Detect which cell encompasses the target text, then output its [X, Y] center coordinate. 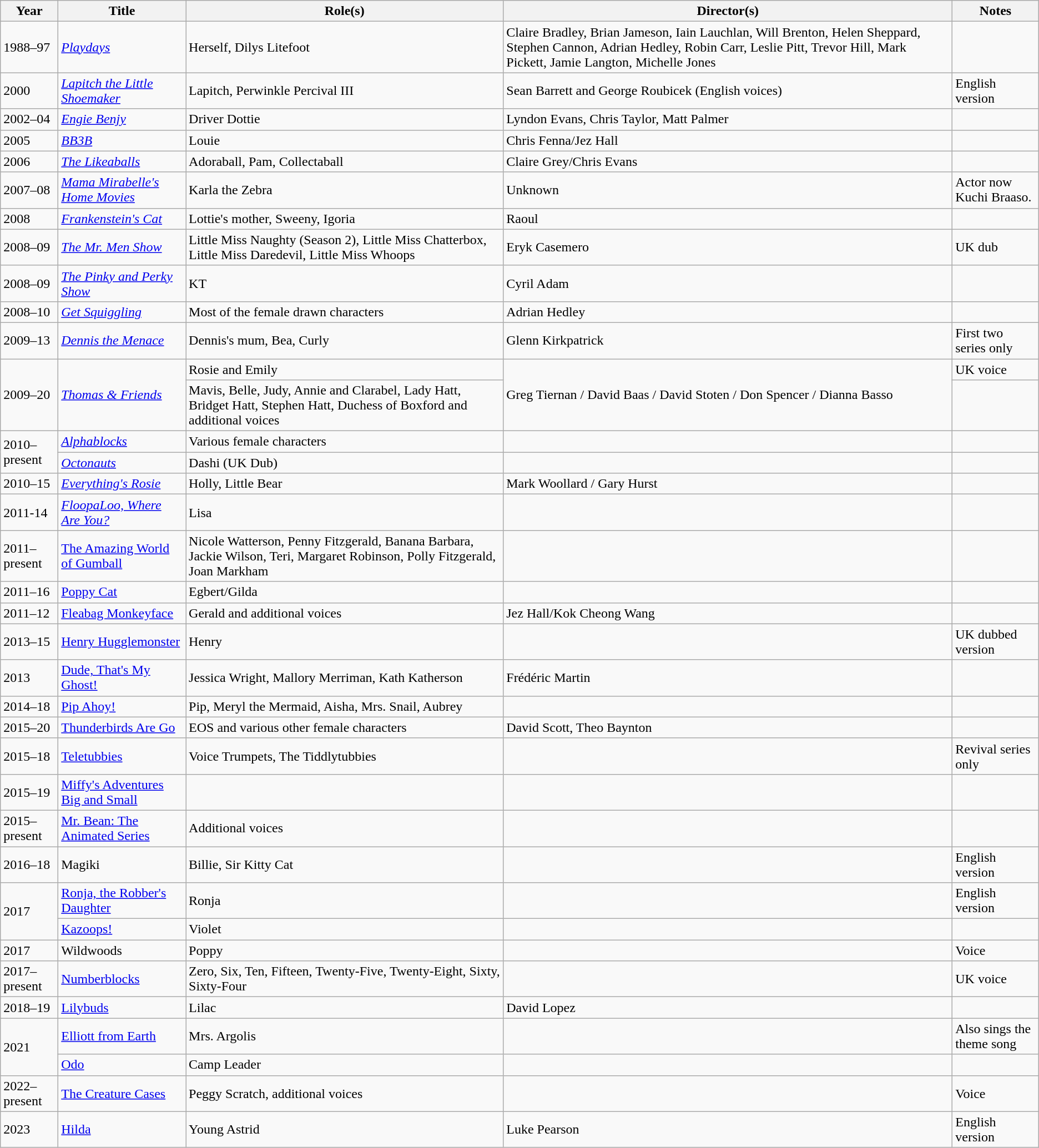
Louie [345, 140]
1988–97 [29, 47]
2013–15 [29, 641]
2023 [29, 1130]
The Likeaballs [122, 161]
Title [122, 11]
David Scott, Theo Baynton [728, 727]
Lyndon Evans, Chris Taylor, Matt Palmer [728, 119]
Lilac [345, 1008]
Kazoops! [122, 929]
2021 [29, 1046]
Fleabag Monkeyface [122, 613]
Little Miss Naughty (Season 2), Little Miss Chatterbox, Little Miss Daredevil, Little Miss Whoops [345, 247]
Egbert/Gilda [345, 592]
Also sings the theme song [996, 1036]
Henry [345, 641]
2011–16 [29, 592]
Camp Leader [345, 1065]
Odo [122, 1065]
Mama Mirabelle's Home Movies [122, 190]
2010–present [29, 452]
Holly, Little Bear [345, 484]
Jez Hall/Kok Cheong Wang [728, 613]
Everything's Rosie [122, 484]
Pip, Meryl the Mermaid, Aisha, Mrs. Snail, Aubrey [345, 706]
2008–10 [29, 312]
EOS and various other female characters [345, 727]
2016–18 [29, 864]
2011–12 [29, 613]
2015–20 [29, 727]
Lapitch the Little Shoemaker [122, 91]
Various female characters [345, 442]
Violet [345, 929]
Lilybuds [122, 1008]
2008 [29, 219]
Frankenstein's Cat [122, 219]
Herself, Dilys Litefoot [345, 47]
Glenn Kirkpatrick [728, 341]
KT [345, 283]
The Creature Cases [122, 1093]
Most of the female drawn characters [345, 312]
2015–19 [29, 792]
Karla the Zebra [345, 190]
Chris Fenna/Jez Hall [728, 140]
Rosie and Emily [345, 369]
Greg Tiernan / David Baas / David Stoten / Don Spencer / Dianna Basso [728, 395]
Octonauts [122, 463]
Zero, Six, Ten, Fifteen, Twenty-Five, Twenty-Eight, Sixty, Sixty-Four [345, 979]
Alphablocks [122, 442]
Billie, Sir Kitty Cat [345, 864]
2000 [29, 91]
Elliott from Earth [122, 1036]
Dashi (UK Dub) [345, 463]
Thomas & Friends [122, 395]
2010–15 [29, 484]
Year [29, 11]
Jessica Wright, Mallory Merriman, Kath Katherson [345, 678]
Director(s) [728, 11]
Nicole Watterson, Penny Fitzgerald, Banana Barbara, Jackie Wilson, Teri, Margaret Robinson, Polly Fitzgerald, Joan Markham [345, 556]
Notes [996, 11]
Magiki [122, 864]
2018–19 [29, 1008]
Poppy Cat [122, 592]
UK dubbed version [996, 641]
2015–present [29, 828]
Poppy [345, 950]
Luke Pearson [728, 1130]
2014–18 [29, 706]
Frédéric Martin [728, 678]
Mrs. Argolis [345, 1036]
FloopaLoo, Where Are You? [122, 513]
2007–08 [29, 190]
Young Astrid [345, 1130]
Additional voices [345, 828]
The Amazing World of Gumball [122, 556]
2006 [29, 161]
Revival series only [996, 756]
Claire Grey/Chris Evans [728, 161]
Get Squiggling [122, 312]
Henry Hugglemonster [122, 641]
Eryk Casemero [728, 247]
The Pinky and Perky Show [122, 283]
David Lopez [728, 1008]
Engie Benjy [122, 119]
Mavis, Belle, Judy, Annie and Clarabel, Lady Hatt, Bridget Hatt, Stephen Hatt, Duchess of Boxford and additional voices [345, 406]
2011–present [29, 556]
2017–present [29, 979]
Playdays [122, 47]
Actor now Kuchi Braaso. [996, 190]
2002–04 [29, 119]
Thunderbirds Are Go [122, 727]
UK dub [996, 247]
Sean Barrett and George Roubicek (English voices) [728, 91]
Miffy's Adventures Big and Small [122, 792]
Dude, That's My Ghost! [122, 678]
2009–20 [29, 395]
Dennis the Menace [122, 341]
2013 [29, 678]
Voice Trumpets, The Tiddlytubbies [345, 756]
Dennis's mum, Bea, Curly [345, 341]
Adrian Hedley [728, 312]
Lottie's mother, Sweeny, Igoria [345, 219]
Wildwoods [122, 950]
2015–18 [29, 756]
Driver Dottie [345, 119]
Ronja, the Robber's Daughter [122, 901]
2005 [29, 140]
Raoul [728, 219]
The Mr. Men Show [122, 247]
Unknown [728, 190]
First two series only [996, 341]
BB3B [122, 140]
Adoraball, Pam, Collectaball [345, 161]
Pip Ahoy! [122, 706]
2022–present [29, 1093]
2009–13 [29, 341]
Hilda [122, 1130]
Cyril Adam [728, 283]
Peggy Scratch, additional voices [345, 1093]
Role(s) [345, 11]
Lisa [345, 513]
Gerald and additional voices [345, 613]
Ronja [345, 901]
Lapitch, Perwinkle Percival III [345, 91]
2011-14 [29, 513]
Mark Woollard / Gary Hurst [728, 484]
Teletubbies [122, 756]
Numberblocks [122, 979]
Mr. Bean: The Animated Series [122, 828]
